Return [X, Y] of the center of cell containing provided text 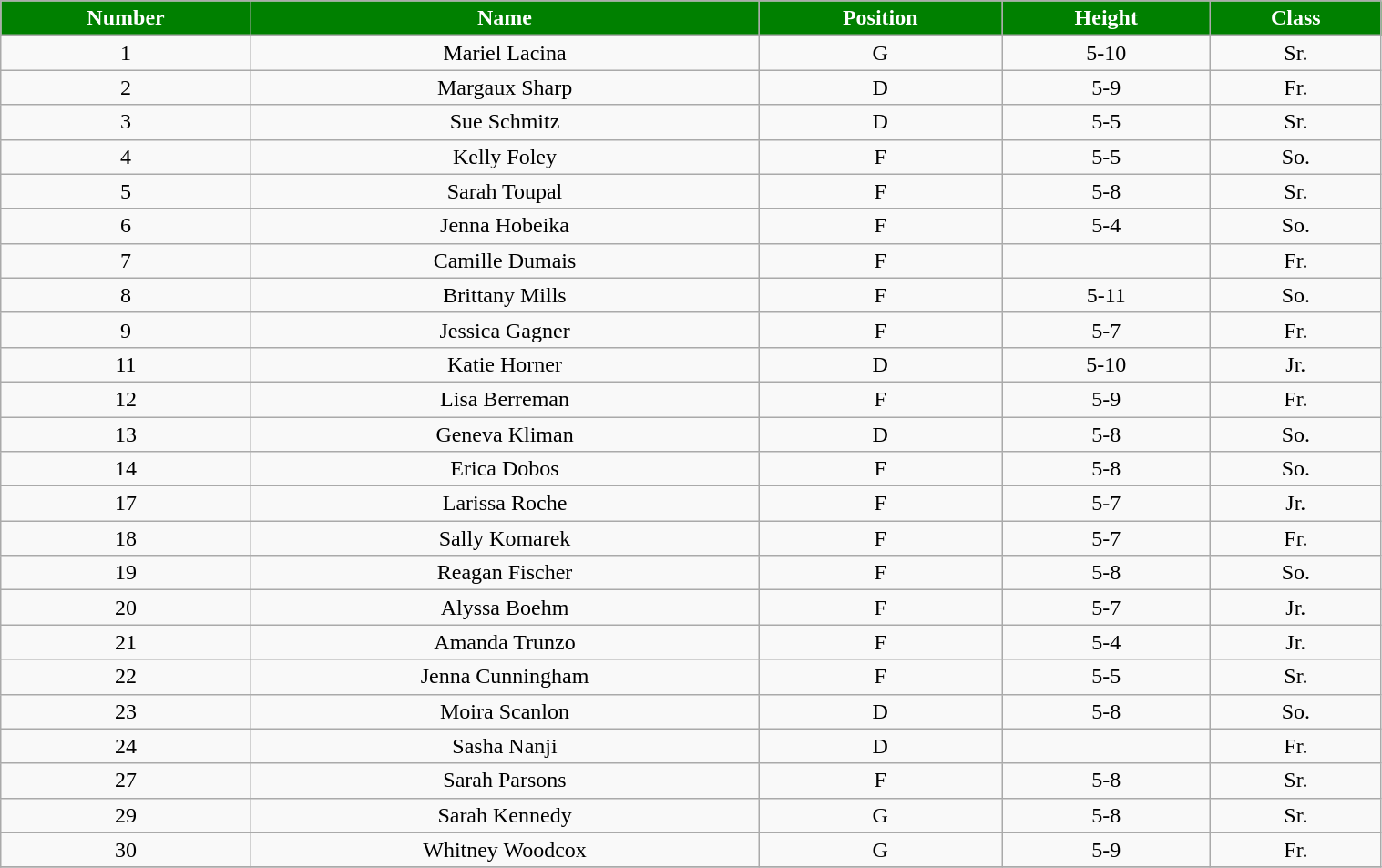
Sarah Kennedy [505, 815]
Katie Horner [505, 364]
Sasha Nanji [505, 746]
Mariel Lacina [505, 53]
Number [126, 18]
Class [1295, 18]
30 [126, 850]
Jenna Hobeika [505, 226]
29 [126, 815]
4 [126, 157]
Jenna Cunningham [505, 677]
Margaux Sharp [505, 87]
Name [505, 18]
8 [126, 295]
22 [126, 677]
6 [126, 226]
Larissa Roche [505, 504]
18 [126, 538]
2 [126, 87]
Moira Scanlon [505, 711]
Position [880, 18]
Geneva Kliman [505, 434]
Sarah Parsons [505, 781]
13 [126, 434]
Jessica Gagner [505, 330]
27 [126, 781]
Sue Schmitz [505, 122]
23 [126, 711]
12 [126, 399]
21 [126, 642]
Amanda Trunzo [505, 642]
Alyssa Boehm [505, 608]
9 [126, 330]
7 [126, 260]
5 [126, 191]
Height [1106, 18]
Reagan Fischer [505, 573]
Whitney Woodcox [505, 850]
Camille Dumais [505, 260]
17 [126, 504]
1 [126, 53]
Erica Dobos [505, 469]
20 [126, 608]
14 [126, 469]
Sarah Toupal [505, 191]
Kelly Foley [505, 157]
3 [126, 122]
Lisa Berreman [505, 399]
24 [126, 746]
Sally Komarek [505, 538]
19 [126, 573]
11 [126, 364]
5-11 [1106, 295]
Brittany Mills [505, 295]
